Scan for the cell matching the given text and deliver its (x, y) coordinate at center. 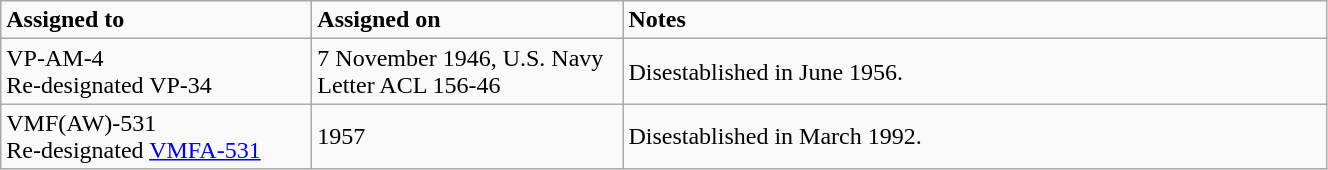
Notes (975, 20)
1957 (468, 136)
7 November 1946, U.S. Navy Letter ACL 156-46 (468, 72)
VMF(AW)-531Re-designated VMFA-531 (156, 136)
Disestablished in June 1956. (975, 72)
Assigned on (468, 20)
Assigned to (156, 20)
VP-AM-4Re-designated VP-34 (156, 72)
Disestablished in March 1992. (975, 136)
